Detect which cell encompasses the target text, then output its (x, y) center coordinate. 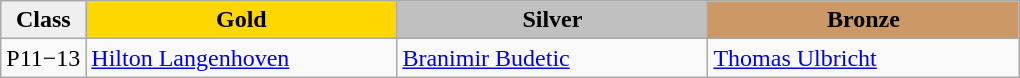
Bronze (864, 20)
Branimir Budetic (552, 58)
Class (44, 20)
Silver (552, 20)
Gold (242, 20)
Thomas Ulbricht (864, 58)
Hilton Langenhoven (242, 58)
P11−13 (44, 58)
